Search for the cell housing the specified text and yield its [X, Y] center coordinate. 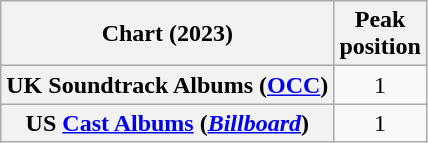
Peakposition [380, 34]
Chart (2023) [168, 34]
US Cast Albums (Billboard) [168, 123]
UK Soundtrack Albums (OCC) [168, 85]
